Find where the given text appears and provide that cell's center as (X, Y) coordinate. 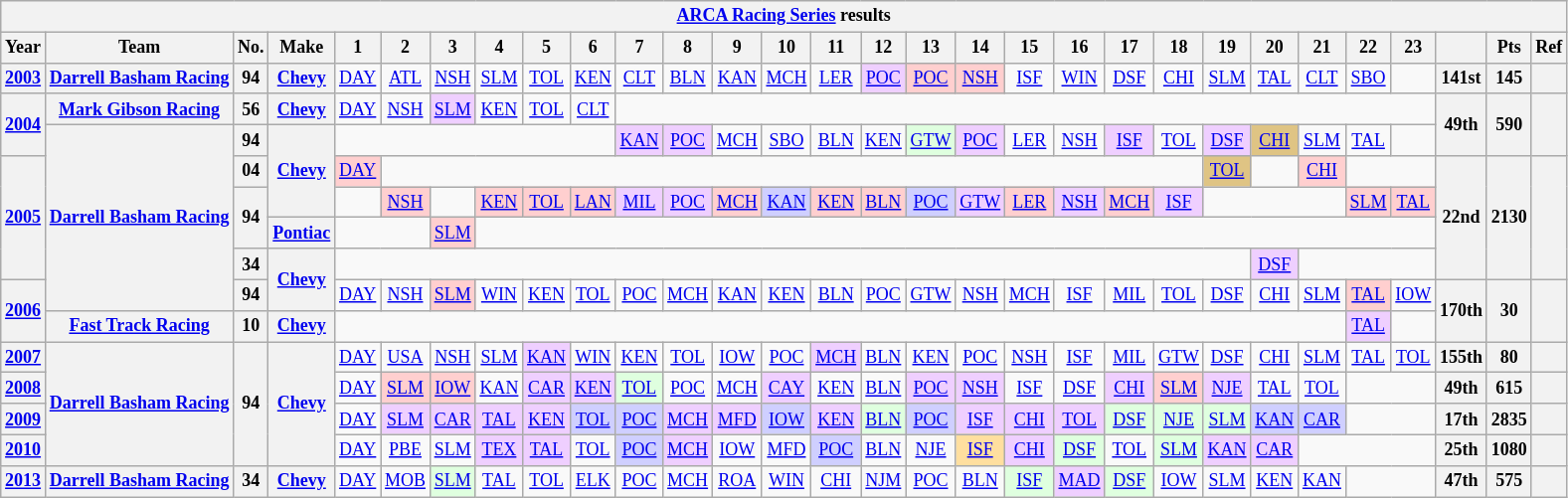
16 (1080, 48)
ARCA Racing Series results (784, 16)
80 (1509, 358)
575 (1509, 481)
CAY (786, 388)
4 (499, 48)
3 (452, 48)
Year (24, 48)
04 (251, 171)
15 (1030, 48)
2003 (24, 78)
Mark Gibson Racing (139, 109)
17th (1462, 419)
22 (1368, 48)
1080 (1509, 449)
30 (1509, 310)
Pts (1509, 48)
17 (1130, 48)
47th (1462, 481)
19 (1227, 48)
141st (1462, 78)
9 (737, 48)
ELK (593, 481)
No. (251, 48)
7 (639, 48)
TEX (499, 449)
18 (1179, 48)
23 (1414, 48)
155th (1462, 358)
11 (836, 48)
Make (302, 48)
12 (884, 48)
Team (139, 48)
2004 (24, 124)
22nd (1462, 219)
590 (1509, 124)
2130 (1509, 219)
PBE (406, 449)
145 (1509, 78)
ROA (737, 481)
1 (358, 48)
13 (931, 48)
615 (1509, 388)
2010 (24, 449)
2013 (24, 481)
2009 (24, 419)
6 (593, 48)
56 (251, 109)
Fast Track Racing (139, 326)
2005 (24, 219)
25th (1462, 449)
LAN (593, 203)
170th (1462, 310)
ATL (406, 78)
Pontiac (302, 233)
Ref (1549, 48)
21 (1322, 48)
2008 (24, 388)
2006 (24, 310)
2 (406, 48)
20 (1275, 48)
MAD (1080, 481)
8 (688, 48)
2835 (1509, 419)
14 (980, 48)
NJM (884, 481)
2007 (24, 358)
5 (547, 48)
MOB (406, 481)
USA (406, 358)
